Output the (x, y) coordinate of the center of the cell containing the given text.  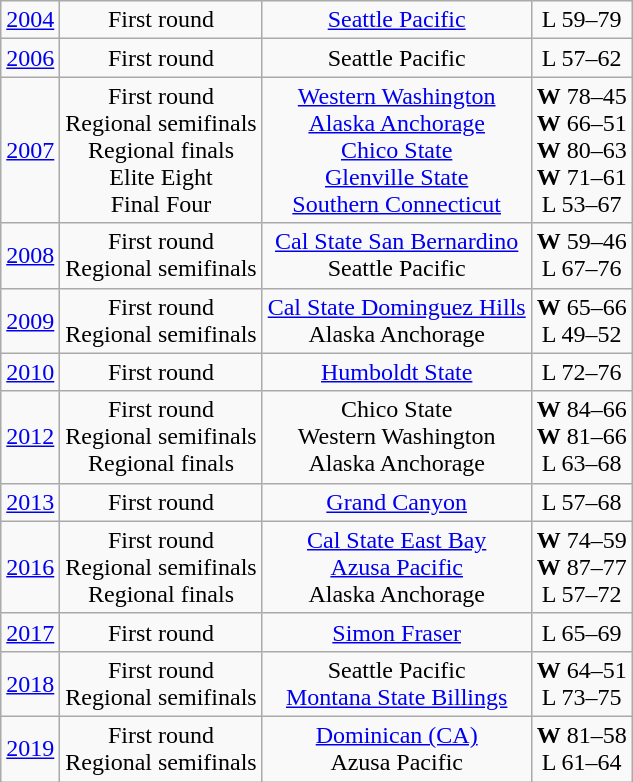
Seattle PacificMontana State Billings (396, 684)
W 84–66W 81–66L 63–68 (582, 437)
W 78–45W 66–51W 80–63W 71–61L 53–67 (582, 150)
2013 (30, 502)
2009 (30, 320)
2004 (30, 20)
Dominican (CA)Azusa Pacific (396, 748)
2019 (30, 748)
Chico StateWestern WashingtonAlaska Anchorage (396, 437)
L 57–68 (582, 502)
L 57–62 (582, 58)
Cal State Dominguez HillsAlaska Anchorage (396, 320)
2010 (30, 372)
2017 (30, 632)
2007 (30, 150)
Cal State San BernardinoSeattle Pacific (396, 256)
2018 (30, 684)
2008 (30, 256)
Simon Fraser (396, 632)
L 65–69 (582, 632)
L 59–79 (582, 20)
W 64–51L 73–75 (582, 684)
Humboldt State (396, 372)
Cal State East BayAzusa PacificAlaska Anchorage (396, 567)
Western WashingtonAlaska AnchorageChico StateGlenville StateSouthern Connecticut (396, 150)
First roundRegional semifinalsRegional finalsElite EightFinal Four (161, 150)
2012 (30, 437)
W 81–58L 61–64 (582, 748)
W 74–59W 87–77L 57–72 (582, 567)
L 72–76 (582, 372)
Grand Canyon (396, 502)
2016 (30, 567)
W 59–46L 67–76 (582, 256)
W 65–66L 49–52 (582, 320)
2006 (30, 58)
